Identify which cell holds the provided text, then report its (X, Y) central coordinate. 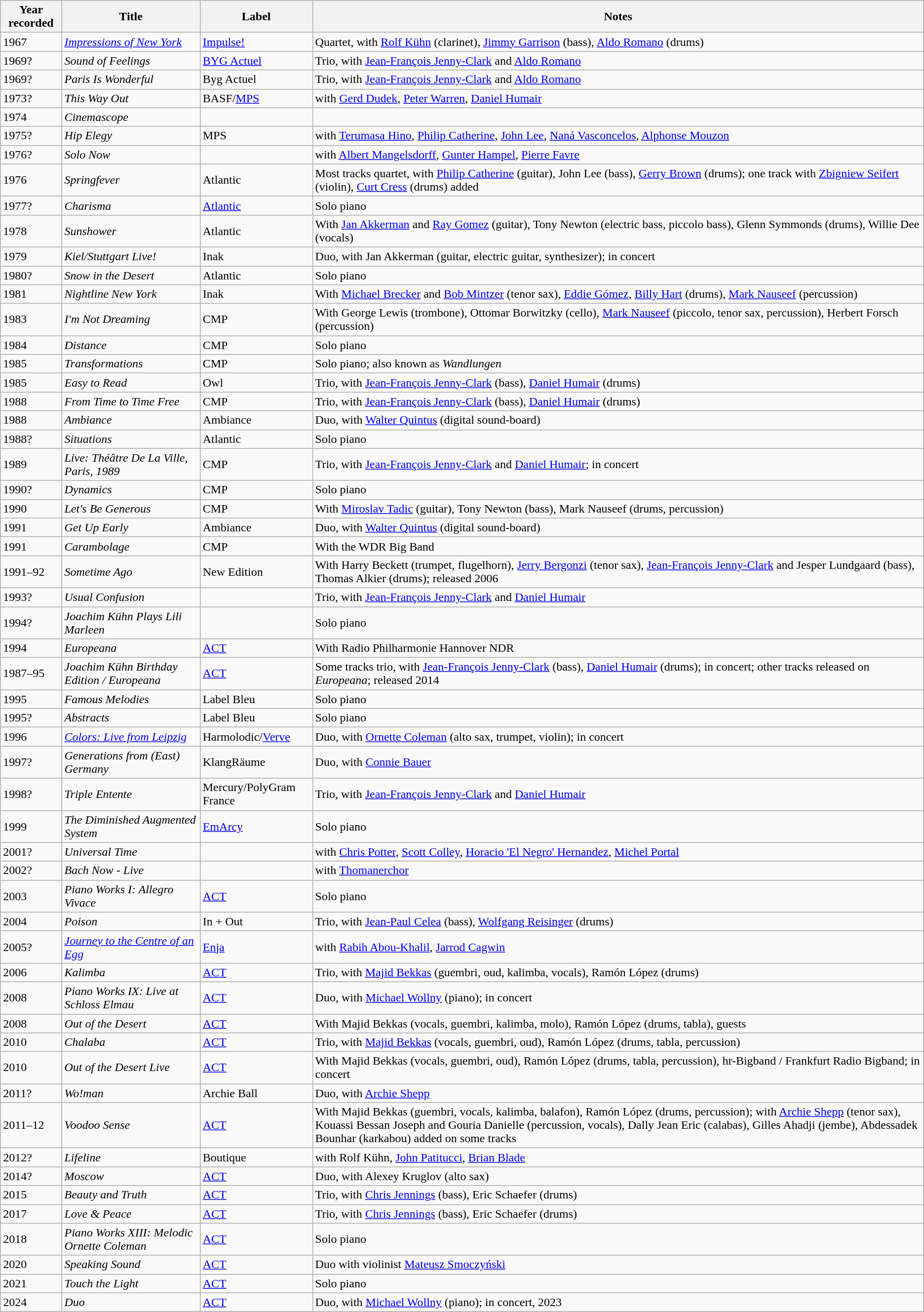
Sometime Ago (131, 572)
Quartet, with Rolf Kühn (clarinet), Jimmy Garrison (bass), Aldo Romano (drums) (618, 42)
2011–12 (31, 1125)
1980? (31, 275)
with Thomanerchor (618, 871)
1990? (31, 490)
Notes (618, 17)
Duo, with Michael Wollny (piano); in concert, 2023 (618, 1302)
1993? (31, 597)
2020 (31, 1265)
Kiel/Stuttgart Live! (131, 256)
Springfever (131, 180)
Chalaba (131, 1042)
Bach Now - Live (131, 871)
Solo piano; also known as Wandlungen (618, 364)
Triple Entente (131, 794)
2021 (31, 1283)
Universal Time (131, 852)
1978 (31, 231)
Byg Actuel (256, 80)
Archie Ball (256, 1093)
Piano Works XIII: Melodic Ornette Coleman (131, 1239)
Journey to the Centre of an Egg (131, 947)
Trio, with Jean-Paul Celea (bass), Wolfgang Reisinger (drums) (618, 921)
Paris Is Wonderful (131, 80)
Piano Works I: Allegro Vivace (131, 896)
1996 (31, 737)
With Majid Bekkas (vocals, guembri, oud), Ramón López (drums, tabla, percussion), hr-Bigband / Frankfurt Radio Bigband; in concert (618, 1068)
1983 (31, 320)
1974 (31, 117)
Some tracks trio, with Jean-François Jenny-Clark (bass), Daniel Humair (drums); in concert; other tracks released on Europeana; released 2014 (618, 674)
1977? (31, 205)
Distance (131, 345)
From Time to Time Free (131, 401)
2024 (31, 1302)
Get Up Early (131, 527)
2006 (31, 972)
Boutique (256, 1157)
With Miroslav Tadic (guitar), Tony Newton (bass), Mark Nauseef (drums, percussion) (618, 509)
2011? (31, 1093)
Snow in the Desert (131, 275)
Let's Be Generous (131, 509)
Sound of Feelings (131, 61)
With Radio Philharmonie Hannover NDR (618, 648)
Out of the Desert (131, 1024)
1981 (31, 294)
1995 (31, 699)
Duo (131, 1302)
Touch the Light (131, 1283)
Trio, with Majid Bekkas (guembri, oud, kalimba, vocals), Ramón López (drums) (618, 972)
2012? (31, 1157)
Dynamics (131, 490)
Label (256, 17)
Love & Peace (131, 1214)
with Rabih Abou-Khalil, Jarrod Cagwin (618, 947)
BYG Actuel (256, 61)
Lifeline (131, 1157)
With George Lewis (trombone), Ottomar Borwitzky (cello), Mark Nauseef (piccolo, tenor sax, percussion), Herbert Forsch (percussion) (618, 320)
2001? (31, 852)
Impulse! (256, 42)
This Way Out (131, 98)
1979 (31, 256)
Voodoo Sense (131, 1125)
1976? (31, 155)
Duo, with Alexey Kruglov (alto sax) (618, 1176)
Duo, with Jan Akkerman (guitar, electric guitar, synthesizer); in concert (618, 256)
Impressions of New York (131, 42)
Year recorded (31, 17)
1994? (31, 622)
With Majid Bekkas (vocals, guembri, kalimba, molo), Ramón López (drums, tabla), guests (618, 1024)
with Albert Mangelsdorff, Gunter Hampel, Pierre Favre (618, 155)
with Rolf Kühn, John Patitucci, Brian Blade (618, 1157)
Abstracts (131, 718)
2017 (31, 1214)
Duo with violinist Mateusz Smoczyński (618, 1265)
Easy to Read (131, 383)
Trio, with Jean-François Jenny-Clark and Daniel Humair; in concert (618, 464)
2018 (31, 1239)
Poison (131, 921)
Mercury/PolyGram France (256, 794)
Duo, with Archie Shepp (618, 1093)
Transformations (131, 364)
2003 (31, 896)
Out of the Desert Live (131, 1068)
Generations from (East) Germany (131, 762)
Trio, with Majid Bekkas (vocals, guembri, oud), Ramón López (drums, tabla, percussion) (618, 1042)
2004 (31, 921)
The Diminished Augmented System (131, 827)
Enja (256, 947)
1990 (31, 509)
Cinemascope (131, 117)
with Terumasa Hino, Philip Catherine, John Lee, Naná Vasconcelos, Alphonse Mouzon (618, 136)
1973? (31, 98)
Wo!man (131, 1093)
1997? (31, 762)
1995? (31, 718)
1989 (31, 464)
Duo, with Ornette Coleman (alto sax, trumpet, violin); in concert (618, 737)
Colors: Live from Leipzig (131, 737)
With the WDR Big Band (618, 546)
with Chris Potter, Scott Colley, Horacio 'El Negro' Hernandez, Michel Portal (618, 852)
I'm Not Dreaming (131, 320)
Situations (131, 439)
Kalimba (131, 972)
Speaking Sound (131, 1265)
1975? (31, 136)
With Michael Brecker and Bob Mintzer (tenor sax), Eddie Gómez, Billy Hart (drums), Mark Nauseef (percussion) (618, 294)
with Gerd Dudek, Peter Warren, Daniel Humair (618, 98)
2002? (31, 871)
BASF/MPS (256, 98)
Live: Théâtre De La Ville, Paris, 1989 (131, 464)
Joachim Kühn Birthday Edition / Europeana (131, 674)
Usual Confusion (131, 597)
1967 (31, 42)
MPS (256, 136)
Charisma (131, 205)
Europeana (131, 648)
Solo Now (131, 155)
Sunshower (131, 231)
Famous Melodies (131, 699)
1987–95 (31, 674)
Duo, with Connie Bauer (618, 762)
In + Out (256, 921)
Piano Works IX: Live at Schloss Elmau (131, 997)
With Jan Akkerman and Ray Gomez (guitar), Tony Newton (electric bass, piccolo bass), Glenn Symmonds (drums), Willie Dee (vocals) (618, 231)
Title (131, 17)
Joachim Kühn Plays Lili Marleen (131, 622)
1988? (31, 439)
Nightline New York (131, 294)
1984 (31, 345)
Hip Elegy (131, 136)
EmArcy (256, 827)
2005? (31, 947)
1998? (31, 794)
Carambolage (131, 546)
2014? (31, 1176)
KlangRäume (256, 762)
Duo, with Michael Wollny (piano); in concert (618, 997)
Owl (256, 383)
Moscow (131, 1176)
1994 (31, 648)
1976 (31, 180)
Beauty and Truth (131, 1195)
1991–92 (31, 572)
New Edition (256, 572)
Harmolodic/Verve (256, 737)
2015 (31, 1195)
1999 (31, 827)
